Find where the given text appears and provide that cell's center as [x, y] coordinate. 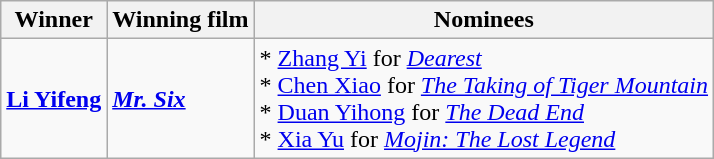
Nominees [484, 20]
Winning film [180, 20]
Li Yifeng [54, 98]
Winner [54, 20]
Mr. Six [180, 98]
* Zhang Yi for Dearest * Chen Xiao for The Taking of Tiger Mountain * Duan Yihong for The Dead End * Xia Yu for Mojin: The Lost Legend [484, 98]
